Capture the cell that displays the provided text and extract its (x, y) central coordinate. 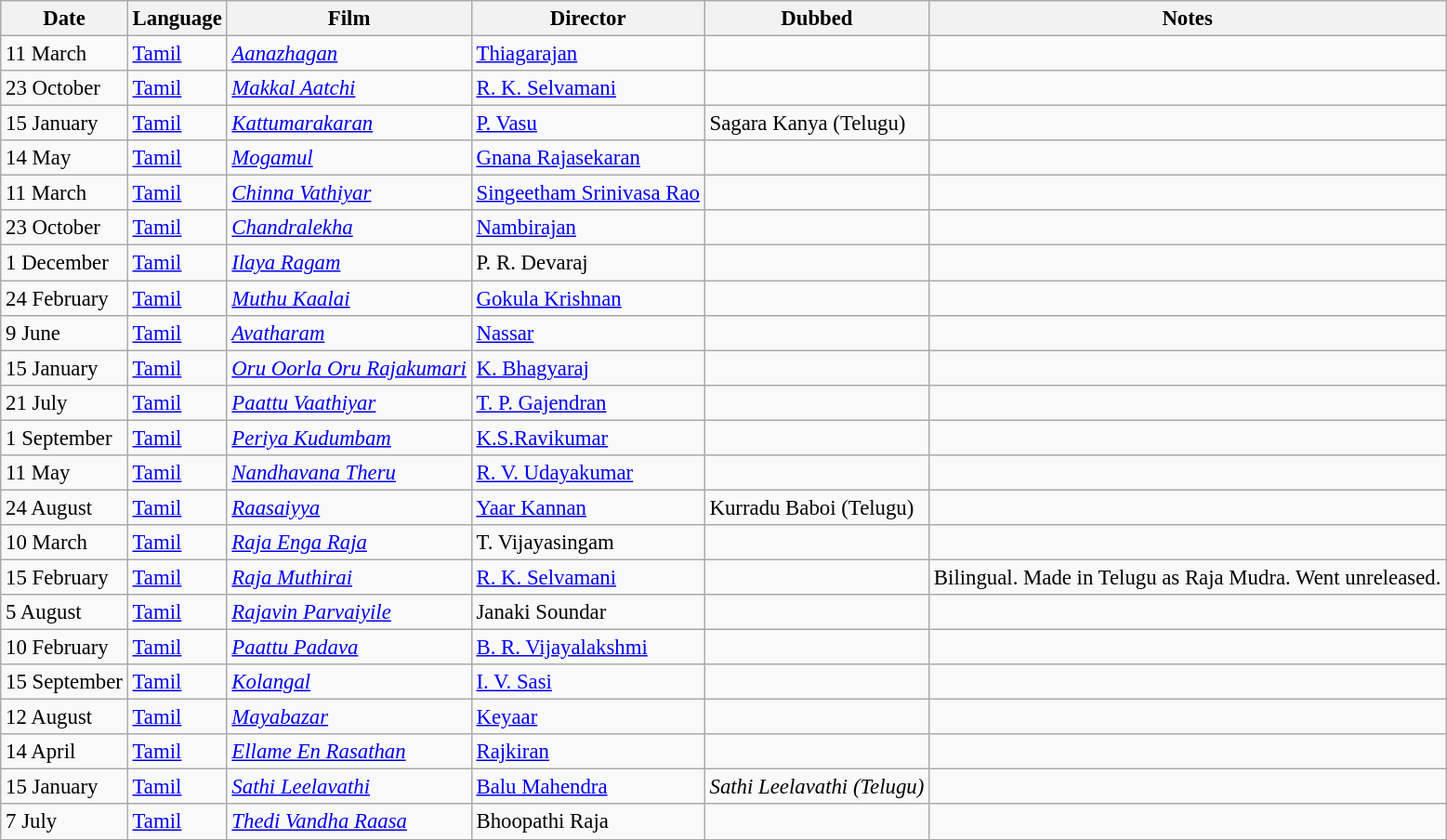
Kurradu Baboi (Telugu) (816, 507)
Gnana Rajasekaran (587, 158)
Raja Muthirai (349, 577)
21 July (64, 402)
Aanazhagan (349, 54)
Nambirajan (587, 228)
P. Vasu (587, 124)
Bilingual. Made in Telugu as Raja Mudra. Went unreleased. (1188, 577)
T. Vijayasingam (587, 543)
Chinna Vathiyar (349, 193)
Oru Oorla Oru Rajakumari (349, 368)
Balu Mahendra (587, 787)
7 July (64, 822)
24 February (64, 298)
5 August (64, 612)
Nassar (587, 333)
P. R. Devaraj (587, 263)
10 February (64, 648)
Rajavin Parvaiyile (349, 612)
Makkal Aatchi (349, 88)
Ellame En Rasathan (349, 752)
Yaar Kannan (587, 507)
Language (177, 19)
Raasaiyya (349, 507)
24 August (64, 507)
Paattu Padava (349, 648)
Notes (1188, 19)
Nandhavana Theru (349, 473)
Bhoopathi Raja (587, 822)
R. V. Udayakumar (587, 473)
Thedi Vandha Raasa (349, 822)
10 March (64, 543)
Chandralekha (349, 228)
Keyaar (587, 717)
Avatharam (349, 333)
Paattu Vaathiyar (349, 402)
Rajkiran (587, 752)
14 May (64, 158)
Singeetham Srinivasa Rao (587, 193)
Gokula Krishnan (587, 298)
9 June (64, 333)
Sagara Kanya (Telugu) (816, 124)
14 April (64, 752)
11 May (64, 473)
Janaki Soundar (587, 612)
I. V. Sasi (587, 682)
Kolangal (349, 682)
Film (349, 19)
Director (587, 19)
Raja Enga Raja (349, 543)
Date (64, 19)
Thiagarajan (587, 54)
Ilaya Ragam (349, 263)
Mayabazar (349, 717)
Periya Kudumbam (349, 438)
15 September (64, 682)
T. P. Gajendran (587, 402)
Muthu Kaalai (349, 298)
15 February (64, 577)
Dubbed (816, 19)
Sathi Leelavathi (Telugu) (816, 787)
B. R. Vijayalakshmi (587, 648)
K. Bhagyaraj (587, 368)
K.S.Ravikumar (587, 438)
Mogamul (349, 158)
Kattumarakaran (349, 124)
12 August (64, 717)
1 December (64, 263)
1 September (64, 438)
Sathi Leelavathi (349, 787)
